Output the [X, Y] coordinate of the center of the cell containing the given text.  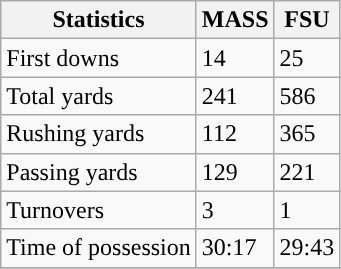
25 [307, 58]
Total yards [99, 96]
14 [235, 58]
365 [307, 134]
29:43 [307, 248]
3 [235, 210]
129 [235, 172]
112 [235, 134]
Rushing yards [99, 134]
241 [235, 96]
30:17 [235, 248]
1 [307, 210]
MASS [235, 20]
FSU [307, 20]
221 [307, 172]
Passing yards [99, 172]
Time of possession [99, 248]
Turnovers [99, 210]
586 [307, 96]
First downs [99, 58]
Statistics [99, 20]
